Scan for the cell matching the given text and deliver its (x, y) coordinate at center. 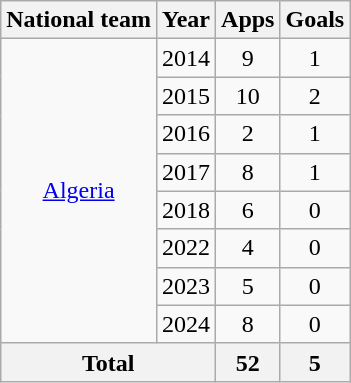
2016 (186, 134)
52 (248, 362)
4 (248, 248)
2017 (186, 172)
Apps (248, 20)
Algeria (79, 191)
2018 (186, 210)
Goals (315, 20)
National team (79, 20)
Year (186, 20)
2015 (186, 96)
2023 (186, 286)
Total (108, 362)
10 (248, 96)
9 (248, 58)
6 (248, 210)
2022 (186, 248)
2014 (186, 58)
2024 (186, 324)
